Detect which cell encompasses the target text, then output its [X, Y] center coordinate. 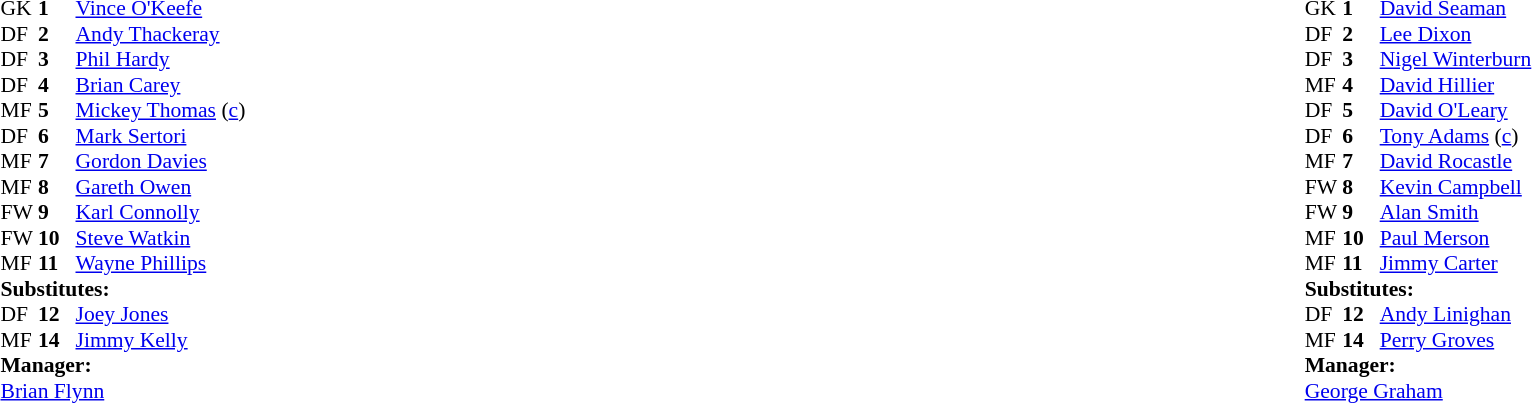
Steve Watkin [161, 238]
Wayne Phillips [161, 263]
Lee Dixon [1456, 34]
David Rocastle [1456, 161]
Kevin Campbell [1456, 187]
David Hillier [1456, 85]
Andy Linighan [1456, 315]
Brian Carey [161, 85]
David O'Leary [1456, 111]
Joey Jones [161, 315]
Gareth Owen [161, 187]
Phil Hardy [161, 59]
Tony Adams (c) [1456, 136]
Nigel Winterburn [1456, 59]
Jimmy Carter [1456, 263]
Jimmy Kelly [161, 340]
Alan Smith [1456, 213]
Perry Groves [1456, 340]
Gordon Davies [161, 161]
Mickey Thomas (c) [161, 111]
Andy Thackeray [161, 34]
Karl Connolly [161, 213]
Paul Merson [1456, 238]
Mark Sertori [161, 136]
